Locate the cell with the specified text and output its [x, y] center coordinate. 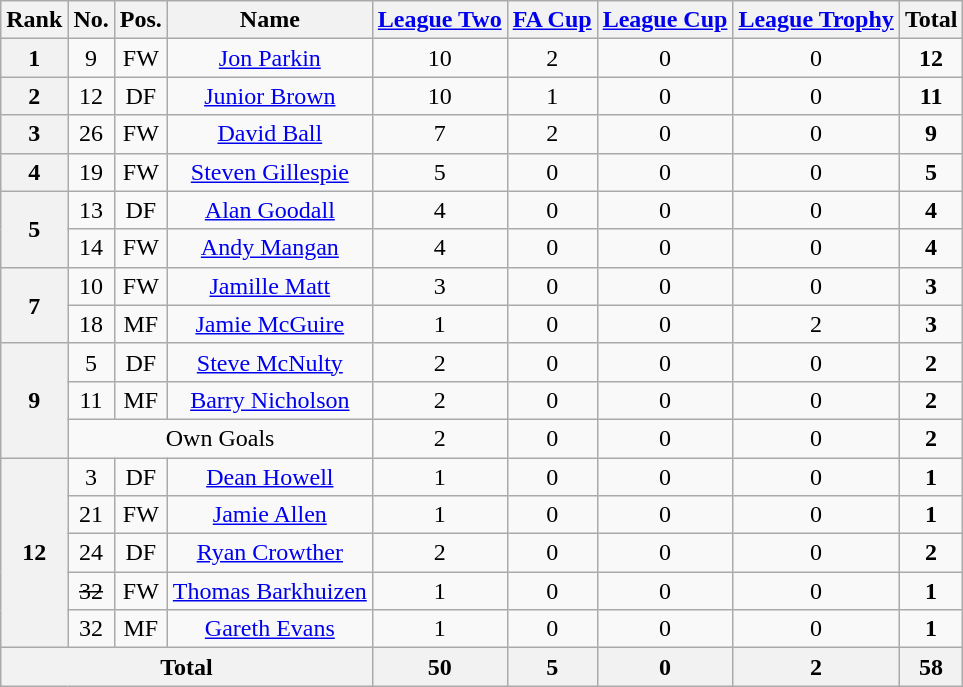
League Two [440, 20]
Own Goals [220, 438]
FA Cup [552, 20]
Steven Gillespie [270, 172]
21 [91, 515]
Rank [34, 20]
13 [91, 210]
Steve McNulty [270, 362]
Dean Howell [270, 477]
18 [91, 324]
Jamille Matt [270, 286]
Name [270, 20]
26 [91, 134]
David Ball [270, 134]
Alan Goodall [270, 210]
League Cup [665, 20]
Gareth Evans [270, 629]
50 [440, 667]
24 [91, 553]
58 [931, 667]
Ryan Crowther [270, 553]
Andy Mangan [270, 248]
League Trophy [816, 20]
14 [91, 248]
Thomas Barkhuizen [270, 591]
Barry Nicholson [270, 400]
Jamie Allen [270, 515]
Jamie McGuire [270, 324]
Pos. [140, 20]
Junior Brown [270, 96]
19 [91, 172]
Jon Parkin [270, 58]
No. [91, 20]
